Identify which cell holds the provided text, then report its [X, Y] central coordinate. 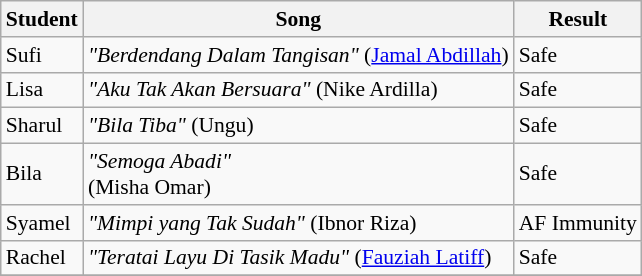
"Bila Tiba" (Ungu) [298, 126]
Bila [42, 174]
Result [578, 19]
"Semoga Abadi" (Misha Omar) [298, 174]
"Teratai Layu Di Tasik Madu" (Fauziah Latiff) [298, 258]
AF Immunity [578, 223]
Syamel [42, 223]
"Aku Tak Akan Bersuara" (Nike Ardilla) [298, 90]
Lisa [42, 90]
Sharul [42, 126]
Student [42, 19]
Song [298, 19]
"Mimpi yang Tak Sudah" (Ibnor Riza) [298, 223]
Rachel [42, 258]
"Berdendang Dalam Tangisan" (Jamal Abdillah) [298, 55]
Sufi [42, 55]
